For the text-containing cell, return its midpoint in [x, y] coordinate format. 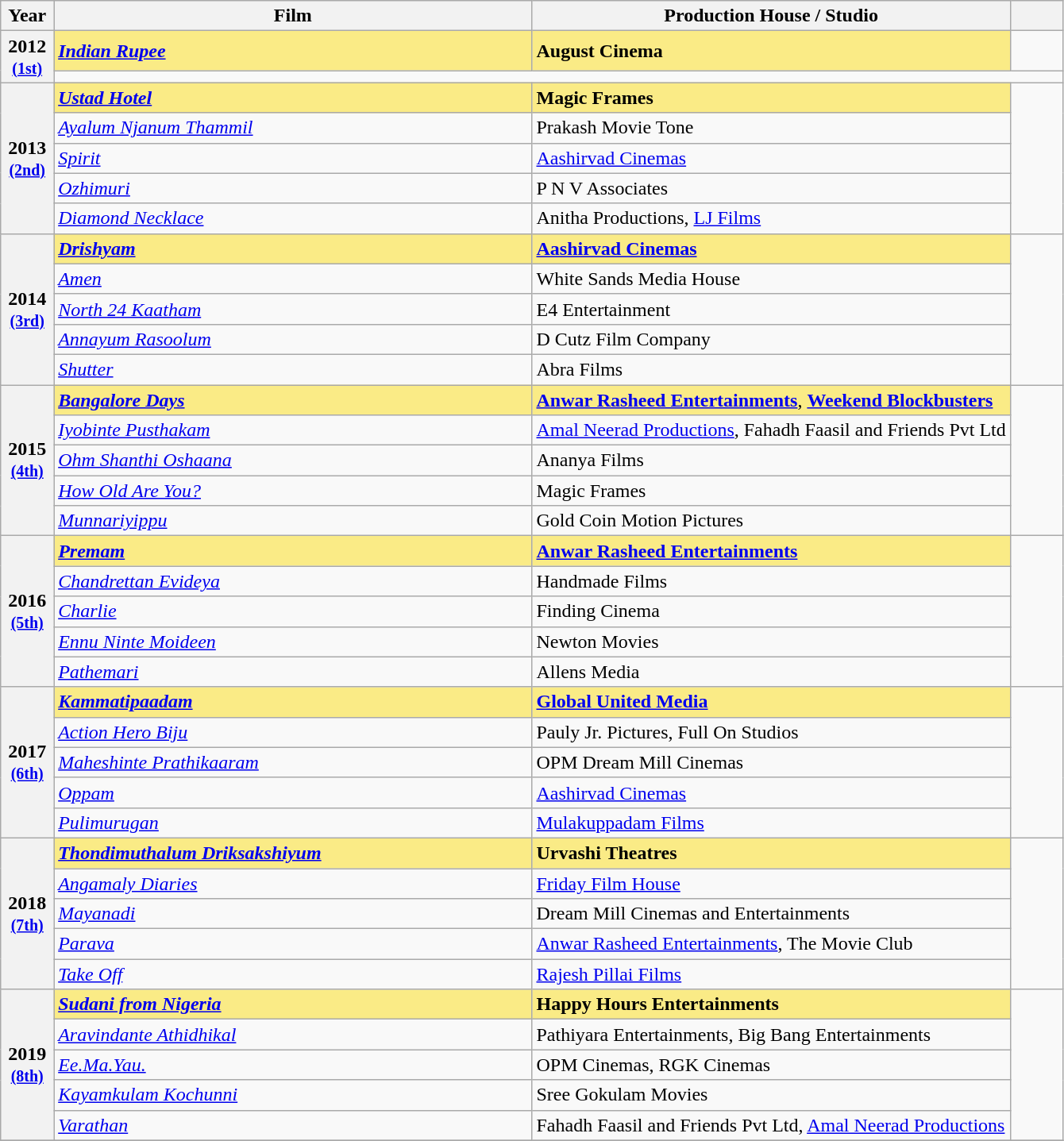
Shutter [293, 369]
Ananya Films [771, 461]
Bangalore Days [293, 399]
Production House / Studio [771, 16]
Ohm Shanthi Oshaana [293, 461]
North 24 Kaatham [293, 309]
Aravindante Athidhikal [293, 1035]
Take Off [293, 974]
Iyobinte Pusthakam [293, 430]
Film [293, 16]
Varathan [293, 1125]
Diamond Necklace [293, 218]
Dream Mill Cinemas and Entertainments [771, 914]
Thondimuthalum Driksakshiyum [293, 853]
2019 (8th) [27, 1065]
Urvashi Theatres [771, 853]
Sudani from Nigeria [293, 1004]
Indian Rupee [293, 51]
Prakash Movie Tone [771, 128]
Munnariyippu [293, 521]
Charlie [293, 611]
White Sands Media House [771, 279]
Anwar Rasheed Entertainments, Weekend Blockbusters [771, 399]
Sree Gokulam Movies [771, 1095]
Newton Movies [771, 642]
Angamaly Diaries [293, 884]
E4 Entertainment [771, 309]
Kayamkulam Kochunni [293, 1095]
Spirit [293, 158]
Premam [293, 551]
Mayanadi [293, 914]
Annayum Rasoolum [293, 339]
Allens Media [771, 672]
Fahadh Faasil and Friends Pvt Ltd, Amal Neerad Productions [771, 1125]
Gold Coin Motion Pictures [771, 521]
August Cinema [771, 51]
Friday Film House [771, 884]
Global United Media [771, 702]
Pathemari [293, 672]
Happy Hours Entertainments [771, 1004]
Ozhimuri [293, 188]
P N V Associates [771, 188]
Kammatipaadam [293, 702]
2016 (5th) [27, 611]
2018 (7th) [27, 913]
Anitha Productions, LJ Films [771, 218]
OPM Dream Mill Cinemas [771, 762]
Parava [293, 944]
OPM Cinemas, RGK Cinemas [771, 1065]
2014 (3rd) [27, 309]
Drishyam [293, 249]
Amal Neerad Productions, Fahadh Faasil and Friends Pvt Ltd [771, 430]
Ustad Hotel [293, 98]
D Cutz Film Company [771, 339]
Handmade Films [771, 581]
Amen [293, 279]
Rajesh Pillai Films [771, 974]
Ayalum Njanum Thammil [293, 128]
2013 (2nd) [27, 158]
Chandrettan Evideya [293, 581]
Year [27, 16]
Pathiyara Entertainments, Big Bang Entertainments [771, 1035]
How Old Are You? [293, 491]
Mulakuppadam Films [771, 823]
Abra Films [771, 369]
Action Hero Biju [293, 732]
Ee.Ma.Yau. [293, 1065]
Finding Cinema [771, 611]
Anwar Rasheed Entertainments [771, 551]
Ennu Ninte Moideen [293, 642]
Pulimurugan [293, 823]
2015 (4th) [27, 460]
Pauly Jr. Pictures, Full On Studios [771, 732]
2012 (1st) [27, 57]
2017 (6th) [27, 762]
Oppam [293, 792]
Anwar Rasheed Entertainments, The Movie Club [771, 944]
Maheshinte Prathikaaram [293, 762]
